Determine the (x, y) coordinate at the center of the cell enclosing the given text.  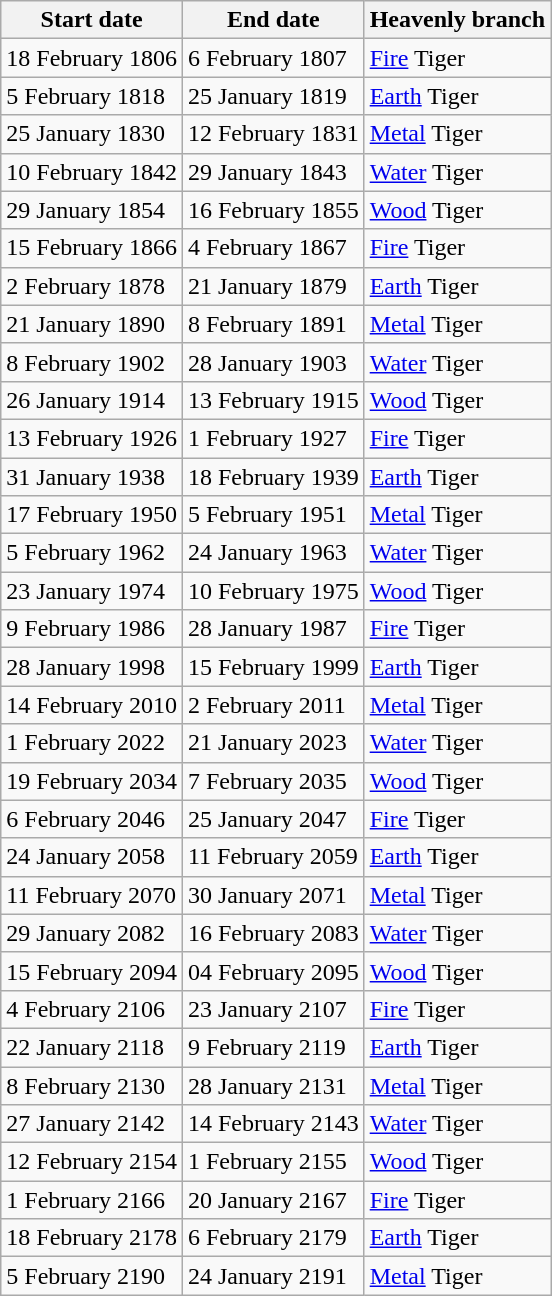
23 January 1974 (92, 591)
5 February 1962 (92, 553)
21 January 1879 (273, 286)
25 January 1819 (273, 96)
14 February 2143 (273, 1124)
5 February 1818 (92, 96)
6 February 2179 (273, 1238)
19 February 2034 (92, 781)
21 January 2023 (273, 743)
14 February 2010 (92, 705)
1 February 2155 (273, 1162)
4 February 1867 (273, 248)
30 January 2071 (273, 895)
29 January 2082 (92, 933)
10 February 1975 (273, 591)
22 January 2118 (92, 1047)
16 February 2083 (273, 933)
2 February 2011 (273, 705)
25 January 1830 (92, 134)
29 January 1854 (92, 210)
8 February 1902 (92, 362)
20 January 2167 (273, 1200)
9 February 2119 (273, 1047)
4 February 2106 (92, 1009)
15 February 1999 (273, 667)
15 February 1866 (92, 248)
End date (273, 20)
1 February 2022 (92, 743)
7 February 2035 (273, 781)
18 February 1939 (273, 477)
27 January 2142 (92, 1124)
8 February 2130 (92, 1085)
11 February 2070 (92, 895)
1 February 1927 (273, 438)
16 February 1855 (273, 210)
21 January 1890 (92, 324)
25 January 2047 (273, 819)
5 February 2190 (92, 1276)
10 February 1842 (92, 172)
28 January 1998 (92, 667)
Heavenly branch (457, 20)
1 February 2166 (92, 1200)
26 January 1914 (92, 400)
2 February 1878 (92, 286)
15 February 2094 (92, 971)
11 February 2059 (273, 857)
28 January 2131 (273, 1085)
6 February 2046 (92, 819)
12 February 1831 (273, 134)
24 January 2191 (273, 1276)
18 February 1806 (92, 58)
31 January 1938 (92, 477)
23 January 2107 (273, 1009)
04 February 2095 (273, 971)
8 February 1891 (273, 324)
9 February 1986 (92, 629)
18 February 2178 (92, 1238)
6 February 1807 (273, 58)
24 January 1963 (273, 553)
29 January 1843 (273, 172)
13 February 1926 (92, 438)
24 January 2058 (92, 857)
Start date (92, 20)
28 January 1987 (273, 629)
12 February 2154 (92, 1162)
17 February 1950 (92, 515)
13 February 1915 (273, 400)
5 February 1951 (273, 515)
28 January 1903 (273, 362)
